From the cell containing the given text, extract its center point as [x, y] coordinate. 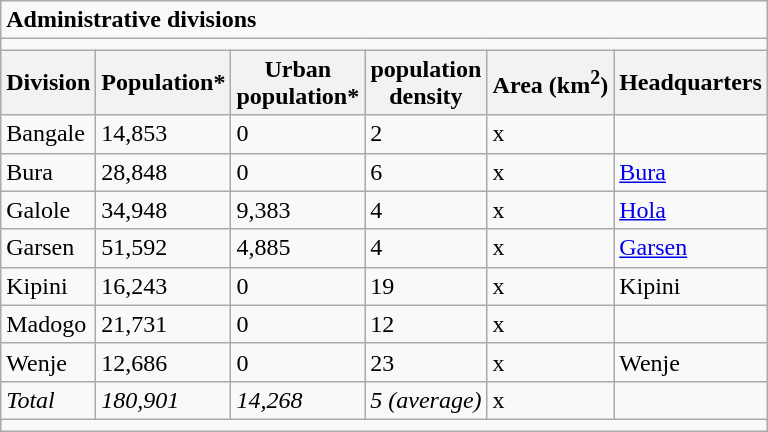
9,383 [298, 210]
Galole [48, 210]
Administrative divisions [384, 20]
180,901 [164, 400]
Headquarters [691, 82]
12 [426, 324]
Total [48, 400]
34,948 [164, 210]
Area (km2) [550, 82]
Hola [691, 210]
6 [426, 172]
5 (average) [426, 400]
28,848 [164, 172]
population density [426, 82]
Madogo [48, 324]
14,853 [164, 134]
14,268 [298, 400]
23 [426, 362]
Division [48, 82]
Urban population* [298, 82]
4,885 [298, 248]
21,731 [164, 324]
16,243 [164, 286]
12,686 [164, 362]
Population* [164, 82]
Bangale [48, 134]
19 [426, 286]
51,592 [164, 248]
2 [426, 134]
